Search for the cell housing the specified text and yield its [X, Y] center coordinate. 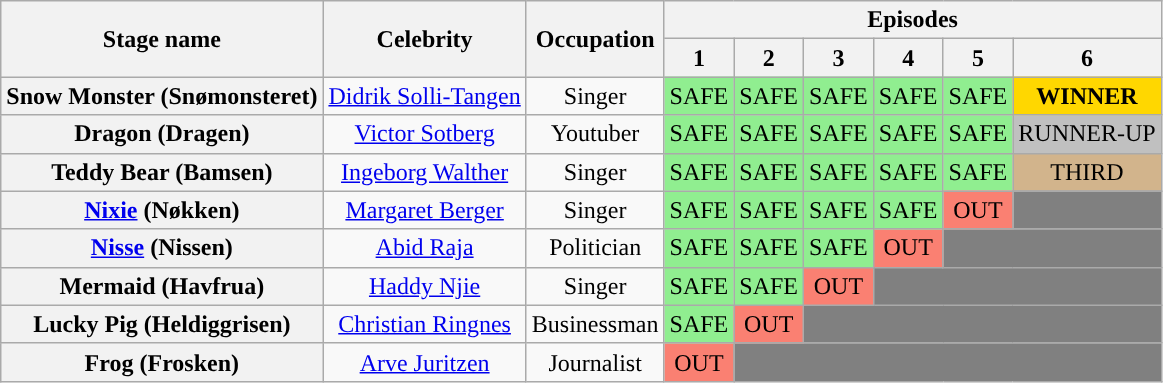
5 [978, 58]
Ingeborg Walther [424, 172]
Didrik Solli-Tangen [424, 96]
Teddy Bear (Bamsen) [162, 172]
Snow Monster (Snømonsteret) [162, 96]
Abid Raja [424, 248]
Dragon (Dragen) [162, 134]
THIRD [1087, 172]
Stage name [162, 39]
Businessman [595, 324]
Journalist [595, 362]
Lucky Pig (Heldiggrisen) [162, 324]
Christian Ringnes [424, 324]
Nisse (Nissen) [162, 248]
Politician [595, 248]
WINNER [1087, 96]
Frog (Frosken) [162, 362]
Margaret Berger [424, 210]
Haddy Njie [424, 286]
6 [1087, 58]
Episodes [912, 20]
Youtuber [595, 134]
3 [839, 58]
Mermaid (Havfrua) [162, 286]
4 [908, 58]
Arve Juritzen [424, 362]
RUNNER-UP [1087, 134]
Victor Sotberg [424, 134]
Celebrity [424, 39]
1 [699, 58]
2 [769, 58]
Occupation [595, 39]
Nixie (Nøkken) [162, 210]
